Provide the [x, y] coordinate of the cell's center where the given text is located.  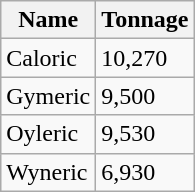
Tonnage [145, 20]
6,930 [145, 172]
9,500 [145, 96]
Oyleric [48, 134]
Caloric [48, 58]
9,530 [145, 134]
10,270 [145, 58]
Name [48, 20]
Gymeric [48, 96]
Wyneric [48, 172]
